Output the (x, y) coordinate of the center of the cell containing the given text.  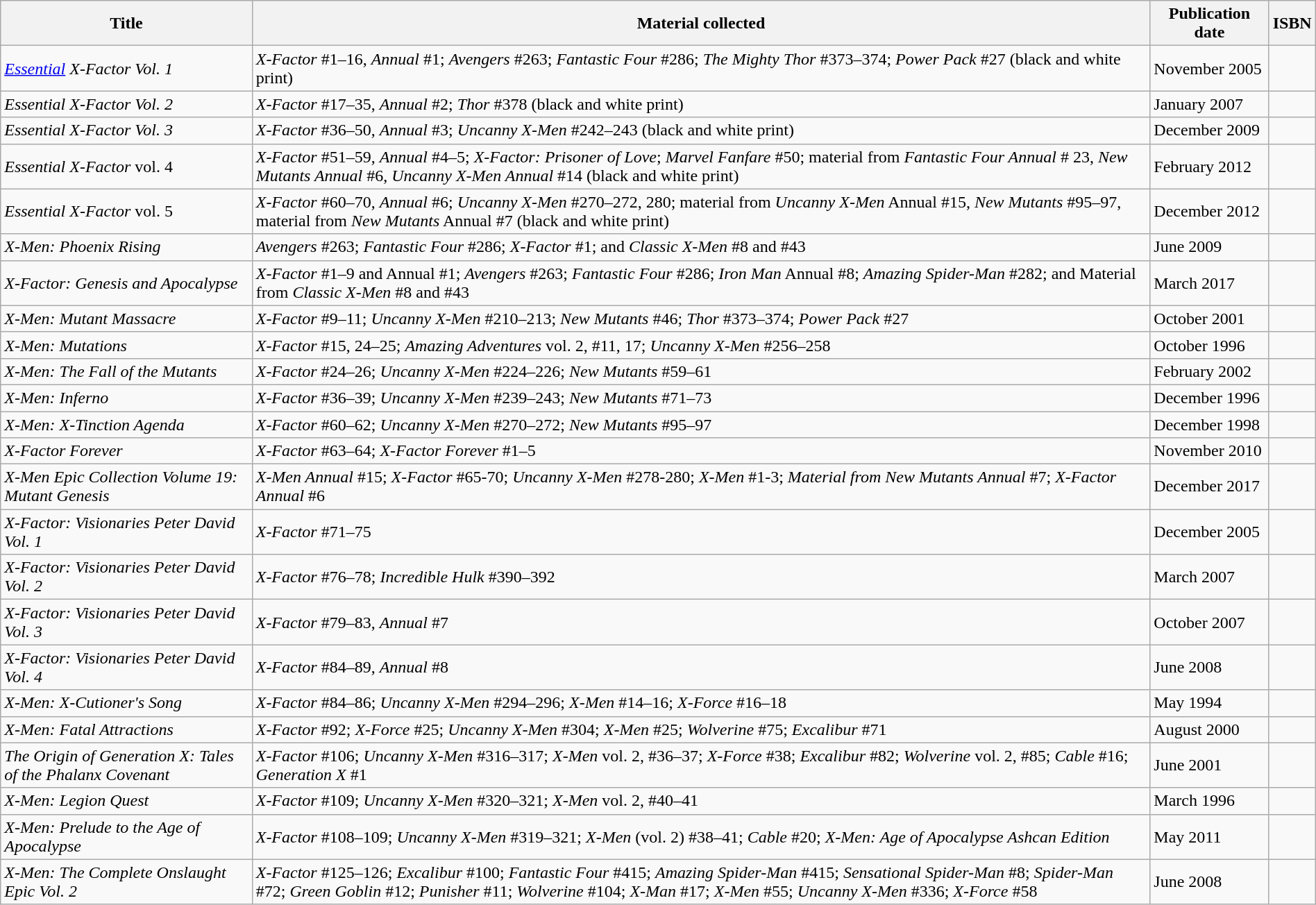
X-Factor #60–62; Uncanny X-Men #270–272; New Mutants #95–97 (701, 424)
X-Men: Phoenix Rising (126, 247)
June 2001 (1209, 765)
X-Factor #71–75 (701, 532)
Material collected (701, 24)
June 2009 (1209, 247)
Essential X-Factor vol. 4 (126, 167)
Essential X-Factor Vol. 2 (126, 104)
May 2011 (1209, 837)
X-Factor Forever (126, 451)
X-Men: Legion Quest (126, 801)
December 2009 (1209, 130)
ISBN (1292, 24)
X-Factor: Visionaries Peter David Vol. 2 (126, 577)
Avengers #263; Fantastic Four #286; X-Factor #1; and Classic X-Men #8 and #43 (701, 247)
X-Factor #108–109; Uncanny X-Men #319–321; X-Men (vol. 2) #38–41; Cable #20; X-Men: Age of Apocalypse Ashcan Edition (701, 837)
X-Factor #1–16, Annual #1; Avengers #263; Fantastic Four #286; The Mighty Thor #373–374; Power Pack #27 (black and white print) (701, 68)
August 2000 (1209, 729)
March 2007 (1209, 577)
X-Men: Prelude to the Age of Apocalypse (126, 837)
X-Factor #109; Uncanny X-Men #320–321; X-Men vol. 2, #40–41 (701, 801)
The Origin of Generation X: Tales of the Phalanx Covenant (126, 765)
X-Factor #36–39; Uncanny X-Men #239–243; New Mutants #71–73 (701, 398)
X-Factor #92; X-Force #25; Uncanny X-Men #304; X-Men #25; Wolverine #75; Excalibur #71 (701, 729)
May 1994 (1209, 703)
X-Men: Inferno (126, 398)
X-Men: The Complete Onslaught Epic Vol. 2 (126, 881)
X-Factor #17–35, Annual #2; Thor #378 (black and white print) (701, 104)
Essential X-Factor Vol. 1 (126, 68)
January 2007 (1209, 104)
X-Men: X-Tinction Agenda (126, 424)
X-Factor #79–83, Annual #7 (701, 622)
X-Factor #76–78; Incredible Hulk #390–392 (701, 577)
March 1996 (1209, 801)
November 2010 (1209, 451)
X-Factor #106; Uncanny X-Men #316–317; X-Men vol. 2, #36–37; X-Force #38; Excalibur #82; Wolverine vol. 2, #85; Cable #16; Generation X #1 (701, 765)
Publication date (1209, 24)
December 2017 (1209, 487)
Essential X-Factor vol. 5 (126, 211)
November 2005 (1209, 68)
X-Factor #63–64; X-Factor Forever #1–5 (701, 451)
February 2002 (1209, 371)
X-Men: Mutations (126, 345)
X-Factor: Visionaries Peter David Vol. 4 (126, 668)
X-Men Annual #15; X-Factor #65-70; Uncanny X-Men #278-280; X-Men #1-3; Material from New Mutants Annual #7; X-Factor Annual #6 (701, 487)
X-Factor #15, 24–25; Amazing Adventures vol. 2, #11, 17; Uncanny X-Men #256–258 (701, 345)
X-Factor: Visionaries Peter David Vol. 3 (126, 622)
X-Men: The Fall of the Mutants (126, 371)
X-Factor #84–89, Annual #8 (701, 668)
October 1996 (1209, 345)
March 2017 (1209, 283)
X-Men Epic Collection Volume 19: Mutant Genesis (126, 487)
X-Men: Mutant Massacre (126, 319)
October 2001 (1209, 319)
X-Factor #9–11; Uncanny X-Men #210–213; New Mutants #46; Thor #373–374; Power Pack #27 (701, 319)
X-Factor #24–26; Uncanny X-Men #224–226; New Mutants #59–61 (701, 371)
X-Factor: Visionaries Peter David Vol. 1 (126, 532)
X-Men: Fatal Attractions (126, 729)
Title (126, 24)
X-Factor #84–86; Uncanny X-Men #294–296; X-Men #14–16; X-Force #16–18 (701, 703)
December 2012 (1209, 211)
December 2005 (1209, 532)
December 1996 (1209, 398)
X-Men: X-Cutioner's Song (126, 703)
X-Factor #36–50, Annual #3; Uncanny X-Men #242–243 (black and white print) (701, 130)
February 2012 (1209, 167)
X-Factor: Genesis and Apocalypse (126, 283)
October 2007 (1209, 622)
December 1998 (1209, 424)
Essential X-Factor Vol. 3 (126, 130)
